Identify which cell holds the provided text, then report its [X, Y] central coordinate. 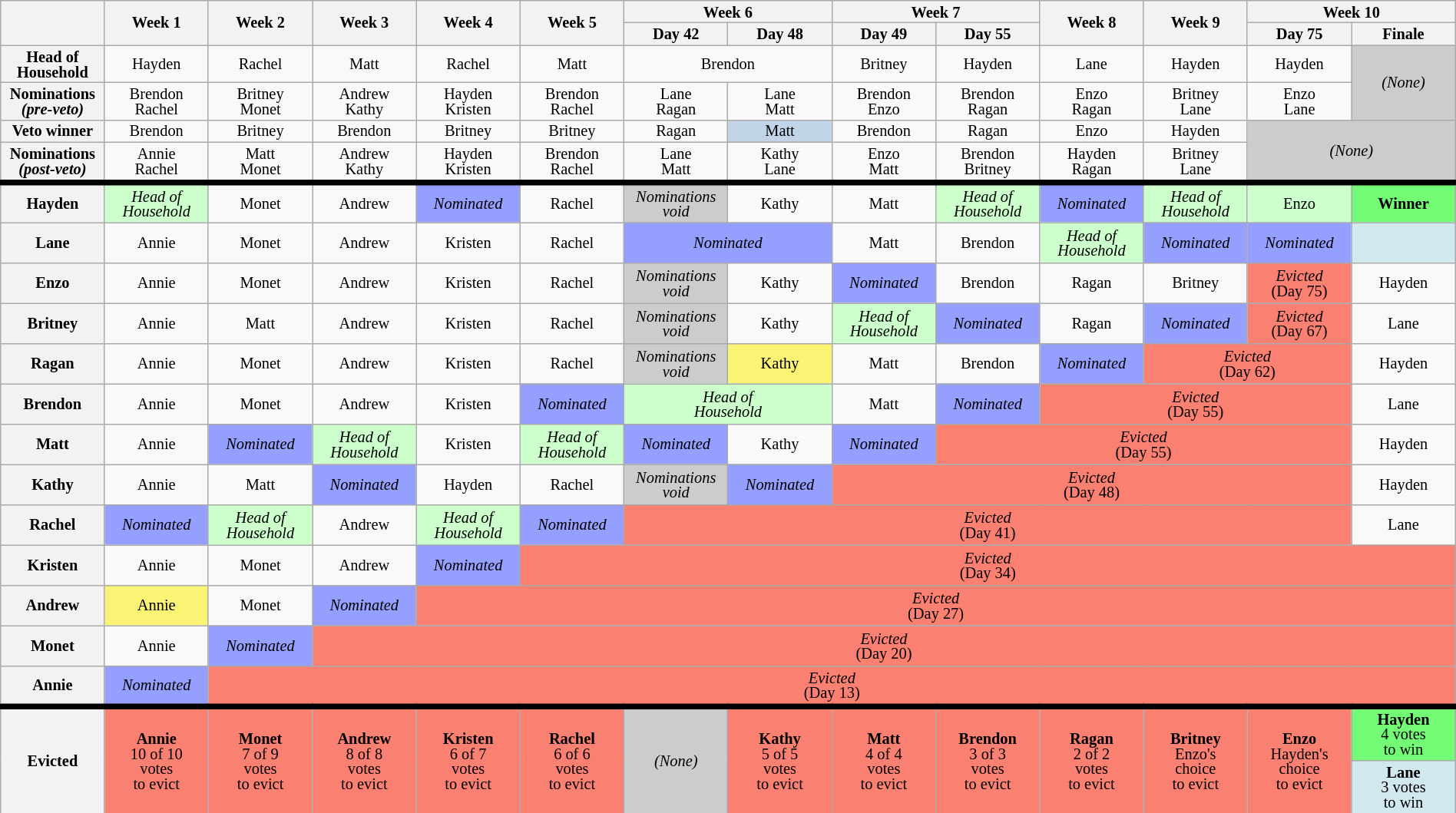
BritneyMonet [260, 101]
EnzoRagan [1092, 101]
BrendonBritney [988, 162]
Day 49 [883, 34]
Matt4 of 4votes to evict [883, 758]
Day 55 [988, 34]
Finale [1404, 34]
Day 75 [1299, 34]
BrendonRagan [988, 101]
BritneyEnzo'schoiceto evict [1195, 758]
Hayden4 votesto win [1404, 732]
Andrew8 of 8votesto evict [364, 758]
Evicted [52, 758]
Kathy5 of 5votesto evict [780, 758]
Week 4 [468, 22]
Evicted(Day 62) [1247, 363]
HaydenRagan [1092, 162]
Week 9 [1195, 22]
Rachel6 of 6votesto evict [571, 758]
Veto winner [52, 131]
Annie10 of 10votesto evict [157, 758]
KathyLane [780, 162]
Day 42 [676, 34]
MattMonet [260, 162]
Brendon3 of 3votes to evict [988, 758]
EnzoLane [1299, 101]
Day 48 [780, 34]
Week 1 [157, 22]
Evicted(Day 41) [988, 524]
Week 8 [1092, 22]
Week 10 [1352, 11]
Monet7 of 9votesto evict [260, 758]
Week 3 [364, 22]
Evicted(Day 75) [1299, 283]
Week 6 [728, 11]
Evicted(Day 20) [885, 645]
Nominations(post-veto) [52, 162]
Week 2 [260, 22]
Ragan2 of 2votes to evict [1092, 758]
Week 5 [571, 22]
AnnieRachel [157, 162]
Winner [1404, 202]
EnzoHayden'schoiceto evict [1299, 758]
Week 7 [935, 11]
Evicted(Day 27) [935, 605]
Evicted(Day 67) [1299, 322]
Kristen6 of 7votesto evict [468, 758]
EnzoMatt [883, 162]
Nominations(pre-veto) [52, 101]
Evicted(Day 48) [1092, 484]
BrendonEnzo [883, 101]
LaneRagan [676, 101]
Evicted(Day 13) [832, 686]
Evicted(Day 34) [988, 564]
Lane3 votesto win [1404, 786]
